Determine the (X, Y) coordinate at the center of the cell enclosing the given text.  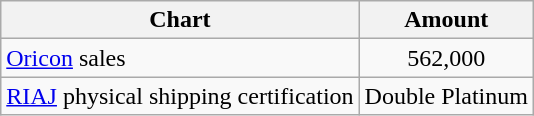
Amount (446, 20)
RIAJ physical shipping certification (180, 96)
Oricon sales (180, 58)
562,000 (446, 58)
Chart (180, 20)
Double Platinum (446, 96)
